For the text-containing cell, return its midpoint in [X, Y] coordinate format. 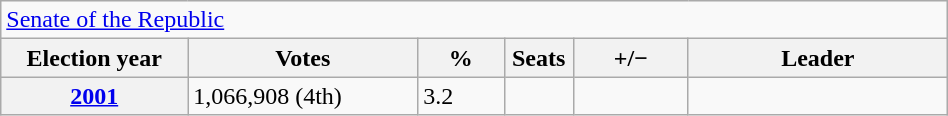
Leader [818, 58]
2001 [94, 96]
3.2 [461, 96]
Election year [94, 58]
+/− [630, 58]
1,066,908 (4th) [303, 96]
Senate of the Republic [474, 20]
Seats [538, 58]
% [461, 58]
Votes [303, 58]
